Provide the (x, y) coordinate of the cell's center where the given text is located.  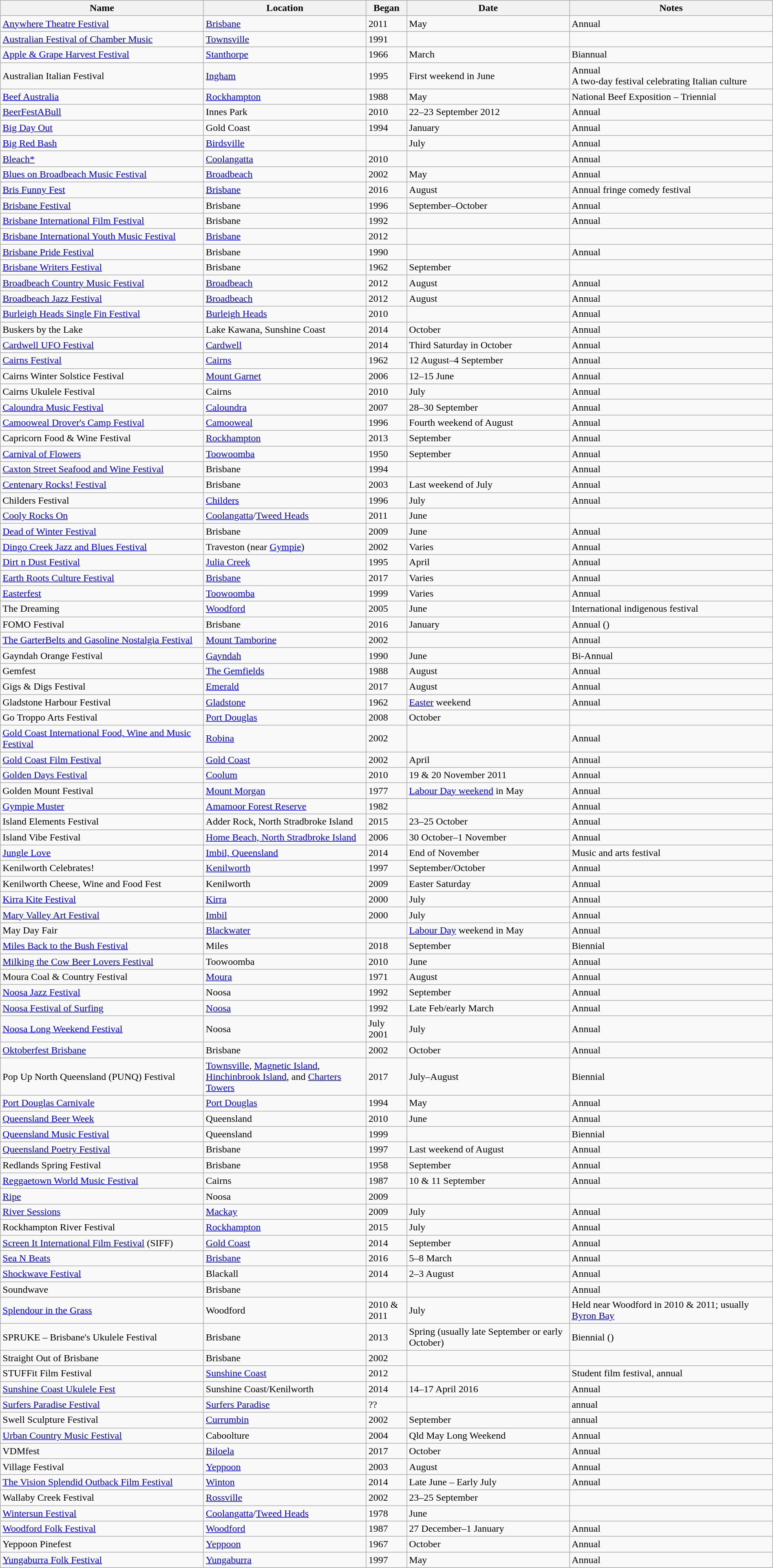
Capricorn Food & Wine Festival (102, 438)
10 & 11 September (488, 1181)
2010 & 2011 (386, 1311)
Broadbeach Country Music Festival (102, 283)
Pop Up North Queensland (PUNQ) Festival (102, 1077)
Soundwave (102, 1289)
12 August–4 September (488, 360)
The Vision Splendid Outback Film Festival (102, 1482)
Lake Kawana, Sunshine Coast (285, 330)
Name (102, 8)
Fourth weekend of August (488, 422)
Port Douglas Carnivale (102, 1103)
Annual fringe comedy festival (671, 190)
Gold Coast International Food, Wine and Music Festival (102, 739)
Easter Saturday (488, 884)
2008 (386, 718)
Anywhere Theatre Festival (102, 24)
Sunshine Coast Ukulele Fest (102, 1389)
1966 (386, 55)
Golden Days Festival (102, 775)
1991 (386, 39)
BeerFestABull (102, 112)
Moura Coal & Country Festival (102, 977)
Wintersun Festival (102, 1513)
Caboolture (285, 1435)
Surfers Paradise (285, 1404)
Milking the Cow Beer Lovers Festival (102, 961)
National Beef Exposition – Triennial (671, 97)
Kirra Kite Festival (102, 899)
Noosa Festival of Surfing (102, 1008)
AnnualA two-day festival celebrating Italian culture (671, 76)
Straight Out of Brisbane (102, 1358)
Miles Back to the Bush Festival (102, 946)
Last weekend of July (488, 485)
Yeppoon Pinefest (102, 1544)
Gayndah Orange Festival (102, 655)
1958 (386, 1165)
Biloela (285, 1451)
23–25 October (488, 822)
2005 (386, 609)
The GarterBelts and Gasoline Nostalgia Festival (102, 640)
The Dreaming (102, 609)
Blackwater (285, 930)
1978 (386, 1513)
First weekend in June (488, 76)
Brisbane Writers Festival (102, 268)
27 December–1 January (488, 1529)
Brisbane Pride Festival (102, 252)
Gladstone Harbour Festival (102, 702)
Home Beach, North Stradbroke Island (285, 837)
Kenilworth Celebrates! (102, 868)
Island Vibe Festival (102, 837)
Qld May Long Weekend (488, 1435)
Queensland Music Festival (102, 1134)
22–23 September 2012 (488, 112)
Bleach* (102, 159)
Winton (285, 1482)
Kirra (285, 899)
Swell Sculpture Festival (102, 1420)
Rossville (285, 1497)
Cairns Winter Solstice Festival (102, 376)
Miles (285, 946)
Mount Garnet (285, 376)
May Day Fair (102, 930)
September/October (488, 868)
Moura (285, 977)
Reggaetown World Music Festival (102, 1181)
Earth Roots Culture Festival (102, 578)
Wallaby Creek Festival (102, 1497)
Caloundra (285, 407)
Bi-Annual (671, 655)
Screen It International Film Festival (SIFF) (102, 1243)
Blackall (285, 1274)
Music and arts festival (671, 853)
Camooweal (285, 422)
Coolangatta (285, 159)
Australian Italian Festival (102, 76)
Australian Festival of Chamber Music (102, 39)
Noosa Jazz Festival (102, 993)
River Sessions (102, 1212)
Mackay (285, 1212)
Coolum (285, 775)
Birdsville (285, 143)
Broadbeach Jazz Festival (102, 299)
September–October (488, 205)
Woodford Folk Festival (102, 1529)
Dirt n Dust Festival (102, 562)
Traveston (near Gympie) (285, 547)
Sunshine Coast (285, 1373)
Spring (usually late September or early October) (488, 1337)
Go Troppo Arts Festival (102, 718)
Oktoberfest Brisbane (102, 1050)
19 & 20 November 2011 (488, 775)
Amamoor Forest Reserve (285, 806)
Gympie Muster (102, 806)
Cardwell (285, 345)
Burleigh Heads Single Fin Festival (102, 314)
Held near Woodford in 2010 & 2011; usually Byron Bay (671, 1311)
Brisbane Festival (102, 205)
2–3 August (488, 1274)
The Gemfields (285, 671)
SPRUKE – Brisbane's Ukulele Festival (102, 1337)
14–17 April 2016 (488, 1389)
1967 (386, 1544)
Splendour in the Grass (102, 1311)
Emerald (285, 686)
1971 (386, 977)
Adder Rock, North Stradbroke Island (285, 822)
Gladstone (285, 702)
Sea N Beats (102, 1258)
Dead of Winter Festival (102, 531)
Queensland Poetry Festival (102, 1150)
Shockwave Festival (102, 1274)
Yungaburra Folk Festival (102, 1560)
Annual () (671, 624)
Date (488, 8)
March (488, 55)
Big Day Out (102, 128)
Mount Morgan (285, 791)
1982 (386, 806)
5–8 March (488, 1258)
Noosa Long Weekend Festival (102, 1029)
Rockhampton River Festival (102, 1227)
Biennial () (671, 1337)
Blues on Broadbeach Music Festival (102, 174)
Biannual (671, 55)
Gemfest (102, 671)
Redlands Spring Festival (102, 1165)
Currumbin (285, 1420)
Notes (671, 8)
STUFFit Film Festival (102, 1373)
FOMO Festival (102, 624)
Cairns Festival (102, 360)
Mount Tamborine (285, 640)
Cooly Rocks On (102, 516)
2007 (386, 407)
Caxton Street Seafood and Wine Festival (102, 469)
Surfers Paradise Festival (102, 1404)
Cardwell UFO Festival (102, 345)
28–30 September (488, 407)
Urban Country Music Festival (102, 1435)
Ingham (285, 76)
July 2001 (386, 1029)
Childers (285, 500)
2004 (386, 1435)
2018 (386, 946)
Began (386, 8)
Apple & Grape Harvest Festival (102, 55)
Townsville, Magnetic Island, Hinchinbrook Island, and Charters Towers (285, 1077)
Ripe (102, 1196)
Carnival of Flowers (102, 454)
Buskers by the Lake (102, 330)
1950 (386, 454)
Queensland Beer Week (102, 1119)
VDMfest (102, 1451)
July–August (488, 1077)
Late June – Early July (488, 1482)
Late Feb/early March (488, 1008)
Beef Australia (102, 97)
Bris Funny Fest (102, 190)
30 October–1 November (488, 837)
Easterfest (102, 593)
Cairns Ukulele Festival (102, 391)
23–25 September (488, 1497)
Last weekend of August (488, 1150)
Gold Coast Film Festival (102, 760)
Camooweal Drover's Camp Festival (102, 422)
Yungaburra (285, 1560)
Jungle Love (102, 853)
Student film festival, annual (671, 1373)
Brisbane International Youth Music Festival (102, 237)
Mary Valley Art Festival (102, 915)
Gayndah (285, 655)
Golden Mount Festival (102, 791)
Stanthorpe (285, 55)
Centenary Rocks! Festival (102, 485)
Village Festival (102, 1466)
Easter weekend (488, 702)
End of November (488, 853)
Location (285, 8)
Robina (285, 739)
Gigs & Digs Festival (102, 686)
Childers Festival (102, 500)
Island Elements Festival (102, 822)
Townsville (285, 39)
?? (386, 1404)
International indigenous festival (671, 609)
Kenilworth Cheese, Wine and Food Fest (102, 884)
Imbil, Queensland (285, 853)
Innes Park (285, 112)
Third Saturday in October (488, 345)
Julia Creek (285, 562)
Big Red Bash (102, 143)
12–15 June (488, 376)
Imbil (285, 915)
Sunshine Coast/Kenilworth (285, 1389)
Brisbane International Film Festival (102, 221)
Burleigh Heads (285, 314)
Caloundra Music Festival (102, 407)
Dingo Creek Jazz and Blues Festival (102, 547)
1977 (386, 791)
